From the cell containing the given text, extract its center point as (X, Y) coordinate. 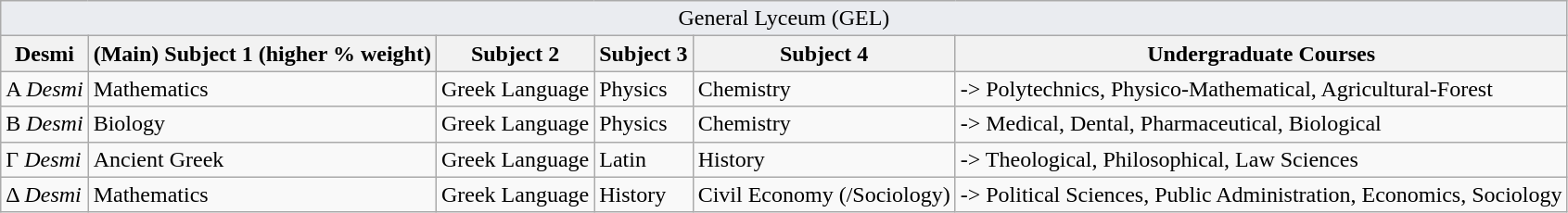
General Lyceum (GEL) (784, 19)
-> Polytechnics, Physico-Mathematical, Agricultural-Forest (1261, 89)
Ancient Greek (261, 159)
Undergraduate Courses (1261, 54)
(Main) Subject 1 (higher % weight) (261, 54)
Latin (644, 159)
A Desmi (45, 89)
-> Medical, Dental, Pharmaceutical, Biological (1261, 124)
Civil Economy (/Sociology) (823, 194)
Desmi (45, 54)
Δ Desmi (45, 194)
Subject 3 (644, 54)
Biology (261, 124)
-> Political Sciences, Public Administration, Economics, Sociology (1261, 194)
B Desmi (45, 124)
Γ Desmi (45, 159)
-> Theological, Philosophical, Law Sciences (1261, 159)
Subject 4 (823, 54)
Subject 2 (515, 54)
